From the cell containing the given text, extract its center point as (X, Y) coordinate. 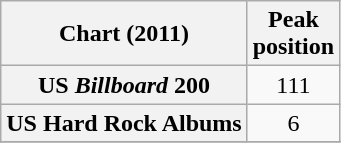
6 (293, 123)
US Billboard 200 (124, 85)
111 (293, 85)
Peakposition (293, 34)
Chart (2011) (124, 34)
US Hard Rock Albums (124, 123)
